Capture the cell that displays the provided text and extract its [x, y] central coordinate. 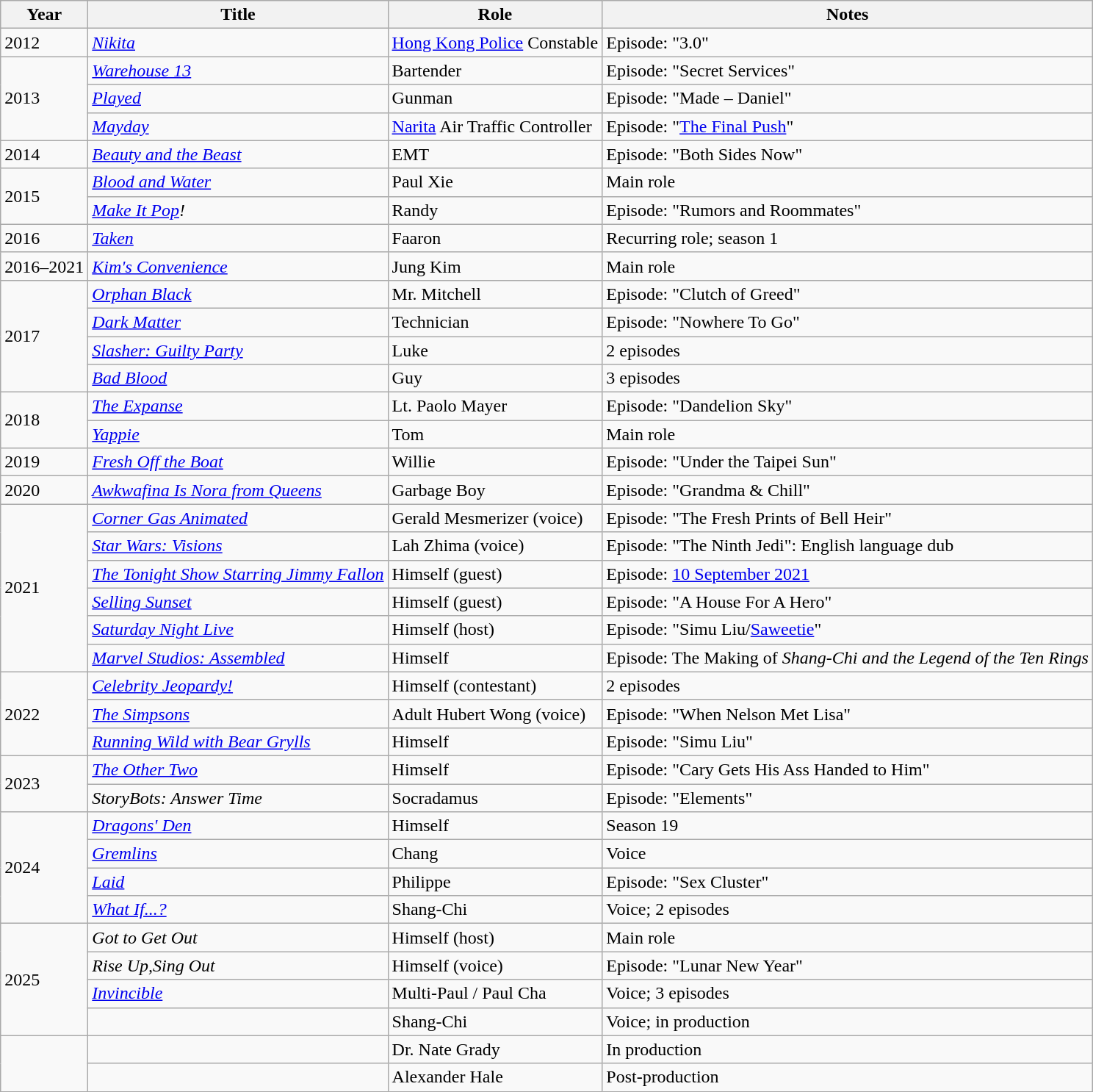
2015 [44, 196]
Gerald Mesmerizer (voice) [495, 518]
Himself (voice) [495, 966]
In production [848, 1049]
Adult Hubert Wong (voice) [495, 714]
Taken [238, 238]
2018 [44, 420]
Episode: "Grandma & Chill" [848, 490]
Role [495, 15]
Episode: "The Ninth Jedi": English language dub [848, 546]
Gremlins [238, 854]
Episode: "Sex Cluster" [848, 882]
Episode: "The Final Push" [848, 126]
Dark Matter [238, 322]
2012 [44, 43]
Voice; 2 episodes [848, 910]
2019 [44, 462]
Bad Blood [238, 378]
2023 [44, 783]
Garbage Boy [495, 490]
Beauty and the Beast [238, 154]
The Other Two [238, 769]
Philippe [495, 882]
Socradamus [495, 797]
Guy [495, 378]
Invincible [238, 994]
Recurring role; season 1 [848, 238]
Episode: 10 September 2021 [848, 574]
Voice; in production [848, 1021]
2025 [44, 980]
Kim's Convenience [238, 266]
2017 [44, 336]
What If...? [238, 910]
Jung Kim [495, 266]
Episode: "Made – Daniel" [848, 98]
Nikita [238, 43]
2024 [44, 868]
Notes [848, 15]
Year [44, 15]
Played [238, 98]
Running Wild with Bear Grylls [238, 741]
Episode: The Making of Shang-Chi and the Legend of the Ten Rings [848, 658]
Saturday Night Live [238, 630]
Orphan Black [238, 294]
Episode: "Clutch of Greed" [848, 294]
Lt. Paolo Mayer [495, 406]
Lah Zhima (voice) [495, 546]
Multi-Paul / Paul Cha [495, 994]
Faaron [495, 238]
Episode: "Simu Liu/Saweetie" [848, 630]
The Simpsons [238, 714]
Episode: "Dandelion Sky" [848, 406]
Episode: "Nowhere To Go" [848, 322]
Episode: "3.0" [848, 43]
3 episodes [848, 378]
Episode: "Rumors and Roommates" [848, 210]
Yappie [238, 434]
2014 [44, 154]
Willie [495, 462]
Voice [848, 854]
Episode: "Lunar New Year" [848, 966]
Episode: "Secret Services" [848, 71]
Celebrity Jeopardy! [238, 686]
Episode: "The Fresh Prints of Bell Heir" [848, 518]
Got to Get Out [238, 938]
Dragons' Den [238, 826]
Paul Xie [495, 182]
Technician [495, 322]
Gunman [495, 98]
Episode: "A House For A Hero" [848, 602]
Post-production [848, 1077]
Make It Pop! [238, 210]
Luke [495, 351]
Episode: "Cary Gets His Ass Handed to Him" [848, 769]
2016–2021 [44, 266]
Episode: "Under the Taipei Sun" [848, 462]
Laid [238, 882]
Episode: "Both Sides Now" [848, 154]
EMT [495, 154]
2021 [44, 588]
Episode: "When Nelson Met Lisa" [848, 714]
Dr. Nate Grady [495, 1049]
Selling Sunset [238, 602]
2016 [44, 238]
Fresh Off the Boat [238, 462]
Hong Kong Police Constable [495, 43]
Alexander Hale [495, 1077]
Corner Gas Animated [238, 518]
Season 19 [848, 826]
Episode: "Simu Liu" [848, 741]
The Tonight Show Starring Jimmy Fallon [238, 574]
Voice; 3 episodes [848, 994]
The Expanse [238, 406]
Awkwafina Is Nora from Queens [238, 490]
Himself (contestant) [495, 686]
Slasher: Guilty Party [238, 351]
Bartender [495, 71]
Mayday [238, 126]
Chang [495, 854]
Randy [495, 210]
Tom [495, 434]
Episode: "Elements" [848, 797]
2013 [44, 98]
StoryBots: Answer Time [238, 797]
Marvel Studios: Assembled [238, 658]
Title [238, 15]
Narita Air Traffic Controller [495, 126]
Star Wars: Visions [238, 546]
2022 [44, 714]
2020 [44, 490]
Blood and Water [238, 182]
Rise Up,Sing Out [238, 966]
Mr. Mitchell [495, 294]
Warehouse 13 [238, 71]
